For the text-containing cell, return its midpoint in [x, y] coordinate format. 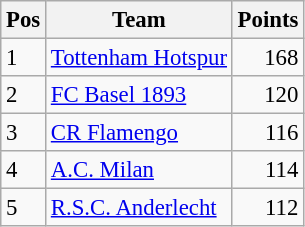
FC Basel 1893 [140, 95]
3 [24, 133]
112 [268, 208]
4 [24, 170]
5 [24, 208]
Pos [24, 20]
168 [268, 58]
Team [140, 20]
120 [268, 95]
2 [24, 95]
114 [268, 170]
CR Flamengo [140, 133]
Points [268, 20]
Tottenham Hotspur [140, 58]
116 [268, 133]
1 [24, 58]
A.C. Milan [140, 170]
R.S.C. Anderlecht [140, 208]
